From the cell containing the given text, extract its center point as [x, y] coordinate. 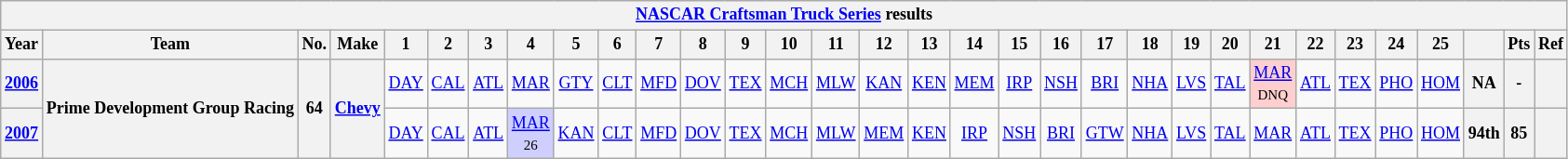
Team [169, 45]
9 [745, 45]
NASCAR Craftsman Truck Series results [784, 15]
4 [530, 45]
11 [836, 45]
19 [1191, 45]
MARDNQ [1273, 84]
7 [659, 45]
8 [704, 45]
Prime Development Group Racing [169, 108]
GTW [1105, 134]
15 [1020, 45]
Chevy [357, 108]
No. [315, 45]
5 [576, 45]
17 [1105, 45]
12 [884, 45]
Ref [1551, 45]
2006 [22, 84]
1 [406, 45]
10 [789, 45]
GTY [576, 84]
2007 [22, 134]
- [1519, 84]
3 [489, 45]
24 [1396, 45]
23 [1355, 45]
64 [315, 108]
22 [1316, 45]
MAR26 [530, 134]
13 [930, 45]
6 [618, 45]
18 [1150, 45]
21 [1273, 45]
NA [1483, 84]
Pts [1519, 45]
85 [1519, 134]
Year [22, 45]
25 [1441, 45]
14 [974, 45]
Make [357, 45]
94th [1483, 134]
20 [1230, 45]
2 [449, 45]
16 [1061, 45]
